Search for the cell housing the specified text and yield its (X, Y) center coordinate. 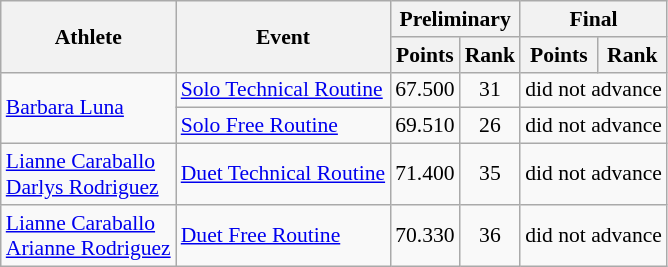
Duet Technical Routine (283, 174)
Solo Technical Routine (283, 90)
Duet Free Routine (283, 236)
Lianne CaraballoArianne Rodriguez (88, 236)
67.500 (424, 90)
Athlete (88, 36)
Barbara Luna (88, 108)
70.330 (424, 236)
69.510 (424, 126)
Preliminary (455, 19)
31 (490, 90)
Solo Free Routine (283, 126)
35 (490, 174)
36 (490, 236)
26 (490, 126)
Lianne CaraballoDarlys Rodriguez (88, 174)
Event (283, 36)
Final (594, 19)
71.400 (424, 174)
